Locate the cell with the specified text and output its [x, y] center coordinate. 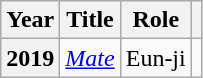
Year [30, 20]
2019 [30, 58]
Role [156, 20]
Eun-ji [156, 58]
Title [90, 20]
Mate [90, 58]
